Capture the cell that displays the provided text and extract its (x, y) central coordinate. 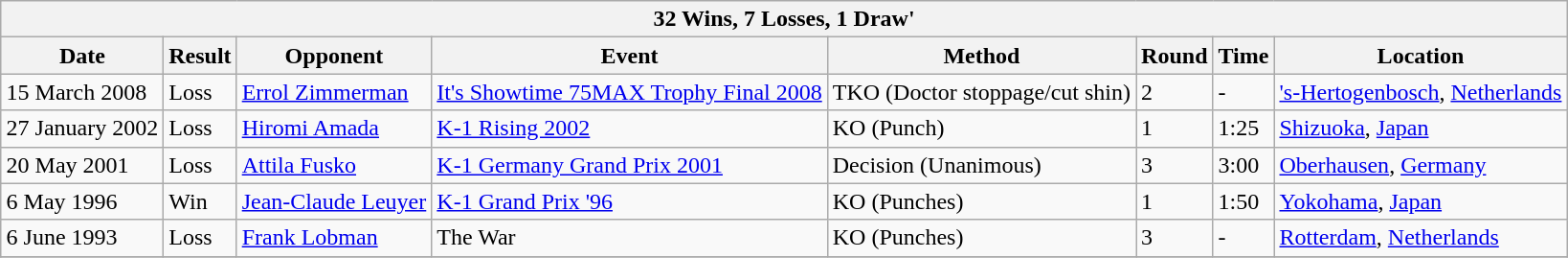
1:25 (1243, 129)
Win (200, 201)
Rotterdam, Netherlands (1421, 238)
15 March 2008 (82, 92)
's-Hertogenbosch, Netherlands (1421, 92)
Time (1243, 56)
Decision (Unanimous) (981, 165)
K-1 Germany Grand Prix 2001 (630, 165)
Event (630, 56)
Round (1175, 56)
1:50 (1243, 201)
Errol Zimmerman (334, 92)
The War (630, 238)
It's Showtime 75MAX Trophy Final 2008 (630, 92)
6 June 1993 (82, 238)
Hiromi Amada (334, 129)
Shizuoka, Japan (1421, 129)
Yokohama, Japan (1421, 201)
Method (981, 56)
Location (1421, 56)
27 January 2002 (82, 129)
Opponent (334, 56)
TKO (Doctor stoppage/cut shin) (981, 92)
Oberhausen, Germany (1421, 165)
Frank Lobman (334, 238)
32 Wins, 7 Losses, 1 Draw' (784, 19)
K-1 Rising 2002 (630, 129)
K-1 Grand Prix '96 (630, 201)
Jean-Claude Leuyer (334, 201)
2 (1175, 92)
Result (200, 56)
3:00 (1243, 165)
Date (82, 56)
Attila Fusko (334, 165)
6 May 1996 (82, 201)
KO (Punch) (981, 129)
20 May 2001 (82, 165)
